From the cell containing the given text, extract its center point as [X, Y] coordinate. 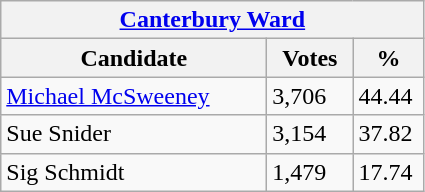
Michael McSweeney [134, 96]
% [388, 58]
Sue Snider [134, 134]
37.82 [388, 134]
44.44 [388, 96]
17.74 [388, 172]
Sig Schmidt [134, 172]
Votes [310, 58]
1,479 [310, 172]
3,706 [310, 96]
Canterbury Ward [212, 20]
3,154 [310, 134]
Candidate [134, 58]
